Return (X, Y) of the center of cell containing provided text 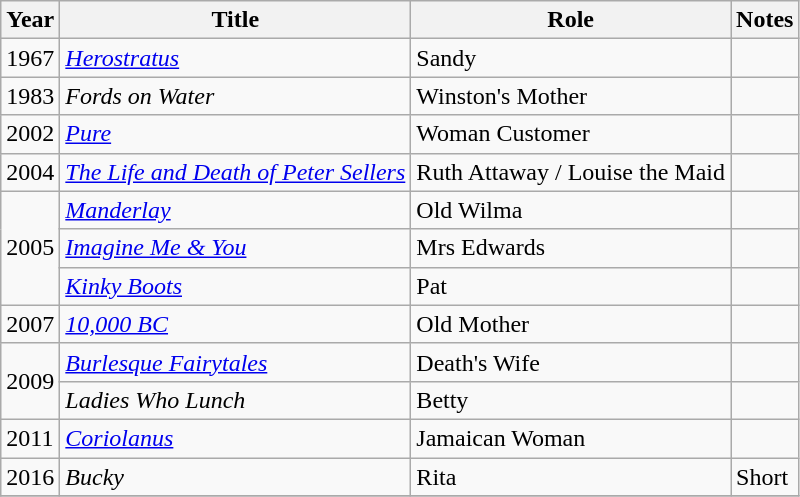
Sandy (571, 58)
Old Wilma (571, 210)
Kinky Boots (236, 286)
Pure (236, 134)
Betty (571, 400)
2004 (30, 172)
Short (765, 477)
Ruth Attaway / Louise the Maid (571, 172)
2009 (30, 381)
10,000 BC (236, 324)
1983 (30, 96)
Herostratus (236, 58)
Title (236, 20)
Rita (571, 477)
Jamaican Woman (571, 438)
Bucky (236, 477)
The Life and Death of Peter Sellers (236, 172)
Winston's Mother (571, 96)
Mrs Edwards (571, 248)
2005 (30, 248)
Old Mother (571, 324)
Coriolanus (236, 438)
Death's Wife (571, 362)
2007 (30, 324)
2002 (30, 134)
Manderlay (236, 210)
Pat (571, 286)
Role (571, 20)
Fords on Water (236, 96)
Ladies Who Lunch (236, 400)
Notes (765, 20)
1967 (30, 58)
2016 (30, 477)
2011 (30, 438)
Year (30, 20)
Burlesque Fairytales (236, 362)
Woman Customer (571, 134)
Imagine Me & You (236, 248)
